Determine the (x, y) coordinate at the center of the cell enclosing the given text.  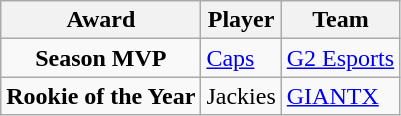
G2 Esports (340, 58)
GIANTX (340, 96)
Player (241, 20)
Caps (241, 58)
Rookie of the Year (101, 96)
Jackies (241, 96)
Award (101, 20)
Team (340, 20)
Season MVP (101, 58)
